From the cell containing the given text, extract its center point as [X, Y] coordinate. 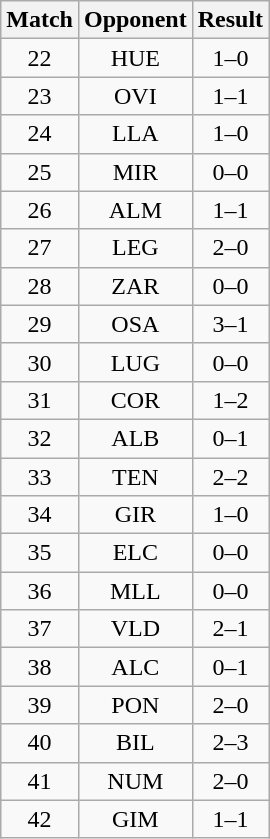
30 [40, 362]
Result [230, 20]
27 [40, 248]
HUE [135, 58]
37 [40, 629]
LEG [135, 248]
41 [40, 781]
31 [40, 400]
MIR [135, 172]
2–3 [230, 743]
GIR [135, 515]
3–1 [230, 324]
VLD [135, 629]
42 [40, 819]
TEN [135, 477]
NUM [135, 781]
PON [135, 705]
ALM [135, 210]
28 [40, 286]
32 [40, 438]
ELC [135, 553]
25 [40, 172]
MLL [135, 591]
36 [40, 591]
2–1 [230, 629]
BIL [135, 743]
Opponent [135, 20]
26 [40, 210]
ZAR [135, 286]
LLA [135, 134]
Match [40, 20]
OSA [135, 324]
ALC [135, 667]
39 [40, 705]
22 [40, 58]
OVI [135, 96]
2–2 [230, 477]
38 [40, 667]
23 [40, 96]
29 [40, 324]
35 [40, 553]
40 [40, 743]
24 [40, 134]
1–2 [230, 400]
33 [40, 477]
34 [40, 515]
ALB [135, 438]
COR [135, 400]
GIM [135, 819]
LUG [135, 362]
